Detect which cell encompasses the target text, then output its (x, y) center coordinate. 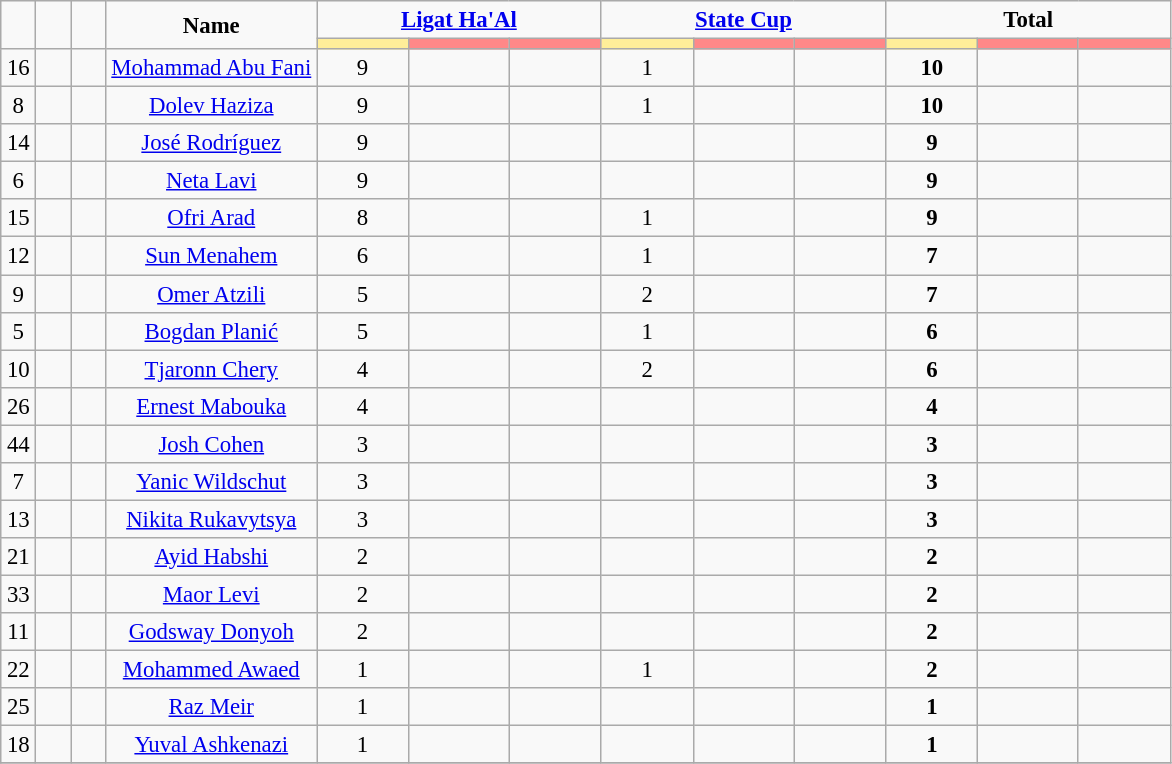
16 (18, 68)
Yuval Ashkenazi (212, 745)
44 (18, 444)
Godsway Donyoh (212, 632)
Neta Lavi (212, 181)
18 (18, 745)
José Rodríguez (212, 143)
25 (18, 707)
Raz Meir (212, 707)
Dolev Haziza (212, 106)
Maor Levi (212, 594)
Sun Menahem (212, 256)
Yanic Wildschut (212, 482)
Tjaronn Chery (212, 369)
Omer Atzili (212, 294)
13 (18, 519)
Josh Cohen (212, 444)
33 (18, 594)
Mohammed Awaed (212, 670)
Ligat Ha'Al (460, 20)
Ernest Mabouka (212, 406)
State Cup (744, 20)
Nikita Rukavytsya (212, 519)
15 (18, 219)
14 (18, 143)
22 (18, 670)
12 (18, 256)
Bogdan Planić (212, 331)
Name (212, 25)
Ofri Arad (212, 219)
11 (18, 632)
21 (18, 557)
Mohammad Abu Fani (212, 68)
Ayid Habshi (212, 557)
26 (18, 406)
Total (1028, 20)
